Provide the [x, y] coordinate of the cell's center where the given text is located.  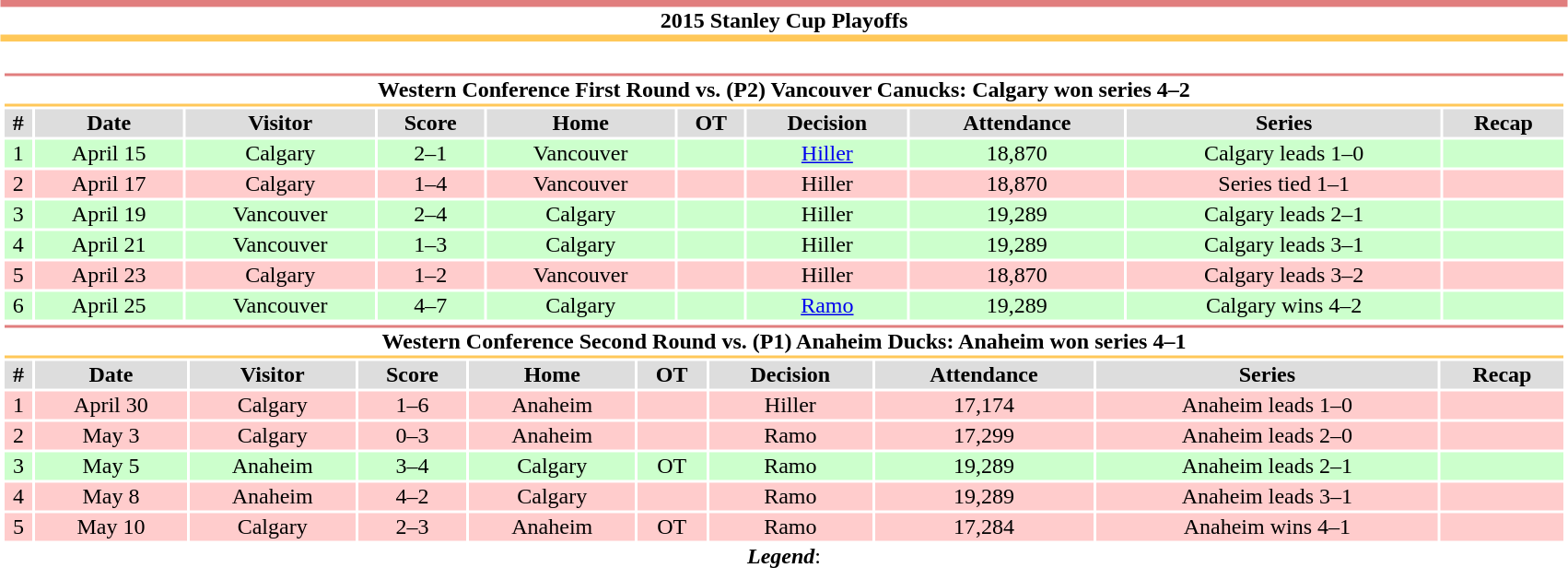
April 30 [111, 405]
May 3 [111, 436]
Calgary leads 1–0 [1284, 154]
May 8 [111, 497]
Calgary wins 4–2 [1284, 305]
May 5 [111, 466]
17,284 [984, 527]
Western Conference Second Round vs. (P1) Anaheim Ducks: Anaheim won series 4–1 [783, 341]
April 19 [109, 215]
April 17 [109, 183]
1–4 [430, 183]
Anaheim leads 3–1 [1268, 497]
May 10 [111, 527]
6 [18, 305]
0–3 [412, 436]
4–2 [412, 497]
1–3 [430, 244]
Anaheim leads 1–0 [1268, 405]
Calgary leads 3–1 [1284, 244]
17,299 [984, 436]
April 15 [109, 154]
Western Conference First Round vs. (P2) Vancouver Canucks: Calgary won series 4–2 [783, 90]
Calgary leads 3–2 [1284, 276]
Calgary leads 2–1 [1284, 215]
Anaheim leads 2–1 [1268, 466]
April 25 [109, 305]
2–1 [430, 154]
Series tied 1–1 [1284, 183]
2015 Stanley Cup Playoffs [784, 20]
3–4 [412, 466]
April 21 [109, 244]
4–7 [430, 305]
1–2 [430, 276]
Anaheim wins 4–1 [1268, 527]
1–6 [412, 405]
17,174 [984, 405]
2–3 [412, 527]
April 23 [109, 276]
Anaheim leads 2–0 [1268, 436]
2–4 [430, 215]
